Find where the given text appears and provide that cell's center as [x, y] coordinate. 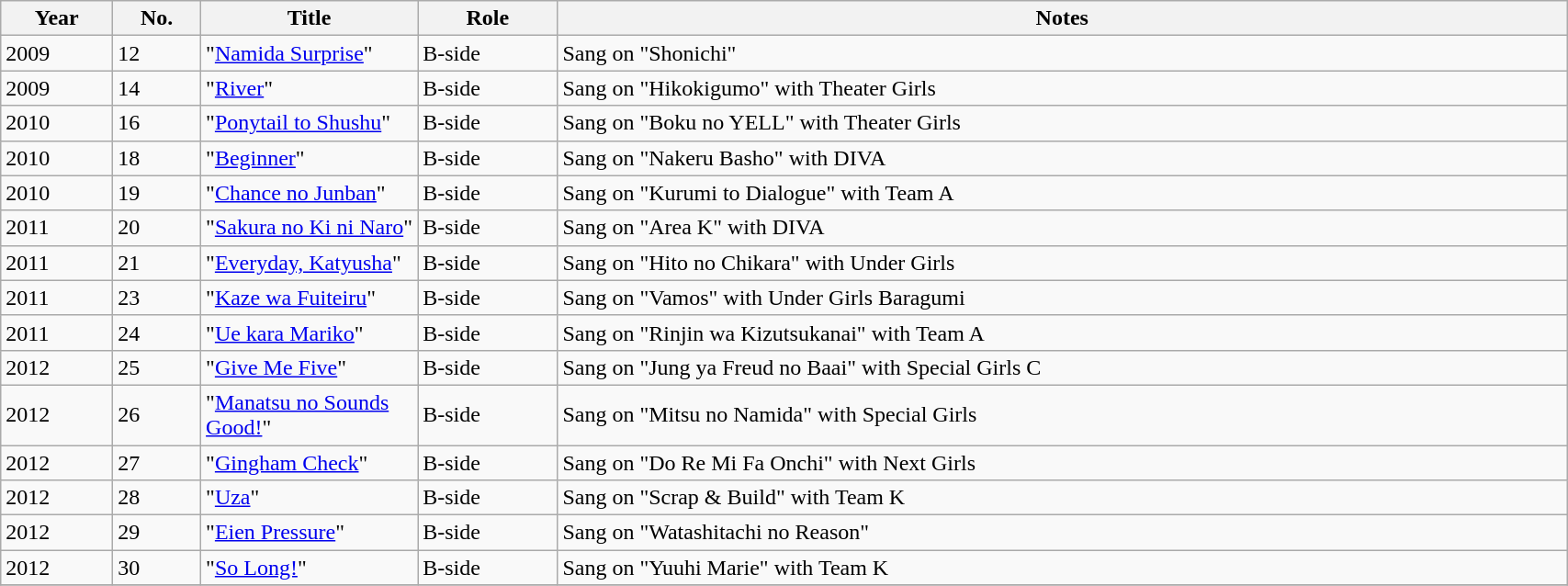
Role [488, 18]
"Ue kara Mariko" [310, 332]
"Namida Surprise" [310, 53]
"Manatsu no Sounds Good!" [310, 415]
"Beginner" [310, 158]
Notes [1062, 18]
Sang on "Shonichi" [1062, 53]
12 [157, 53]
21 [157, 263]
Sang on "Scrap & Build" with Team K [1062, 498]
Sang on "Hikokigumo" with Theater Girls [1062, 88]
20 [157, 228]
"River" [310, 88]
16 [157, 123]
"Uza" [310, 498]
"So Long!" [310, 568]
Sang on "Boku no YELL" with Theater Girls [1062, 123]
Sang on "Nakeru Basho" with DIVA [1062, 158]
Sang on "Do Re Mi Fa Onchi" with Next Girls [1062, 462]
Sang on "Kurumi to Dialogue" with Team A [1062, 193]
Sang on "Yuuhi Marie" with Team K [1062, 568]
Sang on "Area K" with DIVA [1062, 228]
"Kaze wa Fuiteiru" [310, 298]
14 [157, 88]
19 [157, 193]
"Everyday, Katyusha" [310, 263]
18 [157, 158]
24 [157, 332]
23 [157, 298]
25 [157, 367]
Sang on "Jung ya Freud no Baai" with Special Girls C [1062, 367]
29 [157, 533]
Sang on "Watashitachi no Reason" [1062, 533]
Year [57, 18]
27 [157, 462]
"Ponytail to Shushu" [310, 123]
Title [310, 18]
26 [157, 415]
28 [157, 498]
"Give Me Five" [310, 367]
"Chance no Junban" [310, 193]
Sang on "Rinjin wa Kizutsukanai" with Team A [1062, 332]
"Eien Pressure" [310, 533]
Sang on "Mitsu no Namida" with Special Girls [1062, 415]
"Gingham Check" [310, 462]
"Sakura no Ki ni Naro" [310, 228]
No. [157, 18]
Sang on "Vamos" with Under Girls Baragumi [1062, 298]
30 [157, 568]
Sang on "Hito no Chikara" with Under Girls [1062, 263]
